Return the (x, y) coordinate for the center point of the cell that contains the specified text.  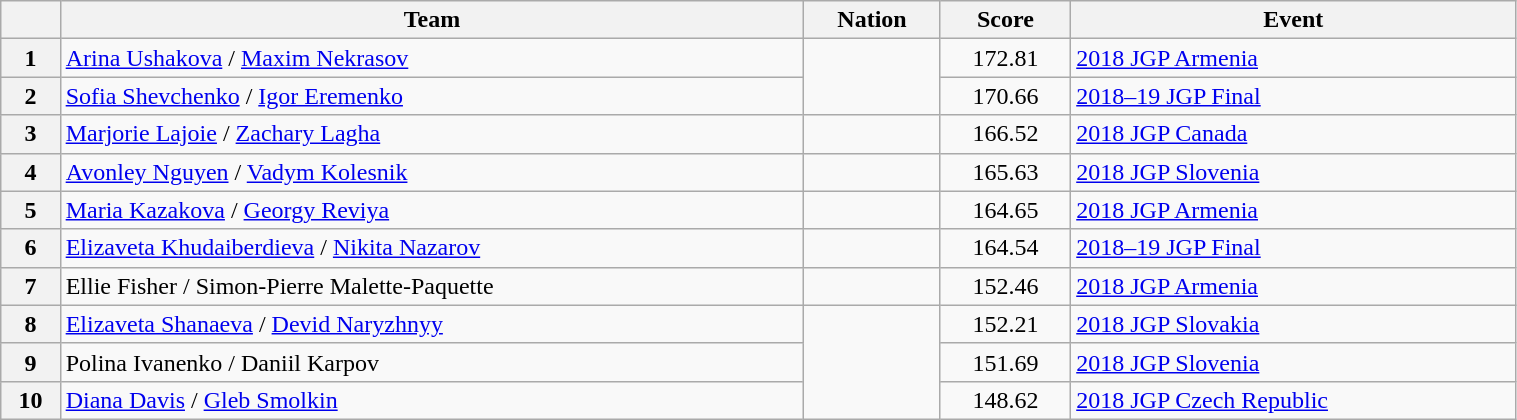
152.21 (1006, 324)
Arina Ushakova / Maxim Nekrasov (432, 58)
Polina Ivanenko / Daniil Karpov (432, 362)
165.63 (1006, 172)
1 (30, 58)
Diana Davis / Gleb Smolkin (432, 400)
Avonley Nguyen / Vadym Kolesnik (432, 172)
5 (30, 210)
172.81 (1006, 58)
Score (1006, 20)
164.65 (1006, 210)
Elizaveta Khudaiberdieva / Nikita Nazarov (432, 248)
Marjorie Lajoie / Zachary Lagha (432, 134)
170.66 (1006, 96)
166.52 (1006, 134)
3 (30, 134)
7 (30, 286)
2 (30, 96)
151.69 (1006, 362)
2018 JGP Canada (1294, 134)
Ellie Fisher / Simon-Pierre Malette-Paquette (432, 286)
9 (30, 362)
6 (30, 248)
Sofia Shevchenko / Igor Eremenko (432, 96)
Event (1294, 20)
2018 JGP Slovakia (1294, 324)
Maria Kazakova / Georgy Reviya (432, 210)
Team (432, 20)
10 (30, 400)
Elizaveta Shanaeva / Devid Naryzhnyy (432, 324)
164.54 (1006, 248)
8 (30, 324)
148.62 (1006, 400)
Nation (872, 20)
4 (30, 172)
152.46 (1006, 286)
2018 JGP Czech Republic (1294, 400)
